Return the (X, Y) coordinate for the center point of the cell that contains the specified text.  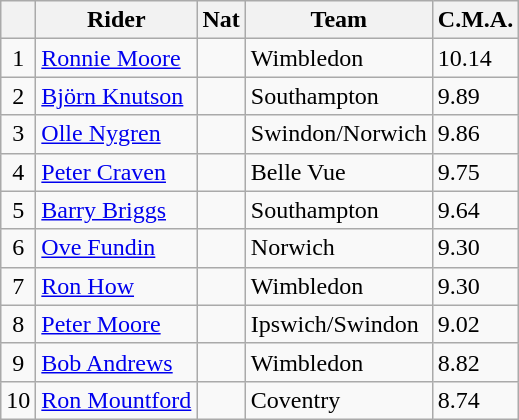
Ove Fundin (116, 248)
8.82 (475, 362)
C.M.A. (475, 20)
Team (338, 20)
Björn Knutson (116, 96)
6 (18, 248)
Coventry (338, 400)
4 (18, 172)
Swindon/Norwich (338, 134)
Barry Briggs (116, 210)
Ron How (116, 286)
9.64 (475, 210)
Norwich (338, 248)
Ronnie Moore (116, 58)
8 (18, 324)
Ipswich/Swindon (338, 324)
9.86 (475, 134)
Rider (116, 20)
3 (18, 134)
7 (18, 286)
2 (18, 96)
9.89 (475, 96)
9 (18, 362)
10.14 (475, 58)
5 (18, 210)
9.02 (475, 324)
8.74 (475, 400)
Nat (221, 20)
Belle Vue (338, 172)
1 (18, 58)
Bob Andrews (116, 362)
Peter Craven (116, 172)
Peter Moore (116, 324)
Ron Mountford (116, 400)
9.75 (475, 172)
10 (18, 400)
Olle Nygren (116, 134)
